From the cell containing the given text, extract its center point as [X, Y] coordinate. 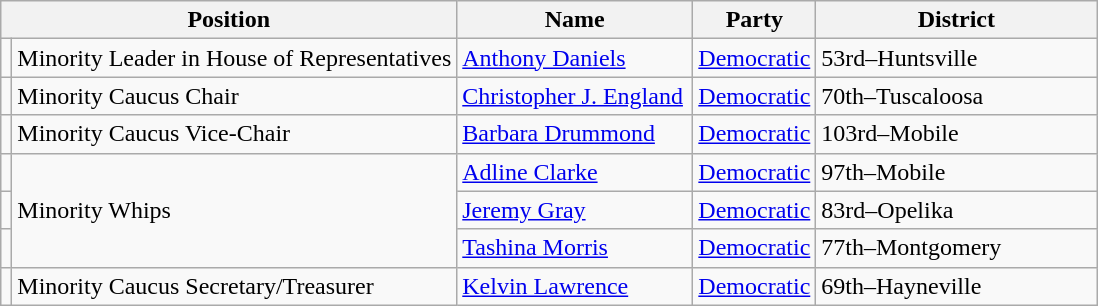
Minority Caucus Vice-Chair [234, 134]
53rd–Huntsville [956, 58]
Party [754, 20]
Kelvin Lawrence [575, 286]
Minority Caucus Chair [234, 96]
Christopher J. England [575, 96]
Jeremy Gray [575, 210]
103rd–Mobile [956, 134]
Minority Leader in House of Representatives [234, 58]
70th–Tuscaloosa [956, 96]
Adline Clarke [575, 172]
Anthony Daniels [575, 58]
Tashina Morris [575, 248]
Barbara Drummond [575, 134]
Minority Whips [234, 210]
69th–Hayneville [956, 286]
77th–Montgomery [956, 248]
District [956, 20]
Minority Caucus Secretary/Treasurer [234, 286]
Position [229, 20]
Name [575, 20]
83rd–Opelika [956, 210]
97th–Mobile [956, 172]
